Search for the cell housing the specified text and yield its (X, Y) center coordinate. 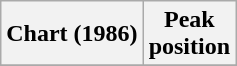
Peakposition (189, 34)
Chart (1986) (72, 34)
